Search for the cell housing the specified text and yield its [x, y] center coordinate. 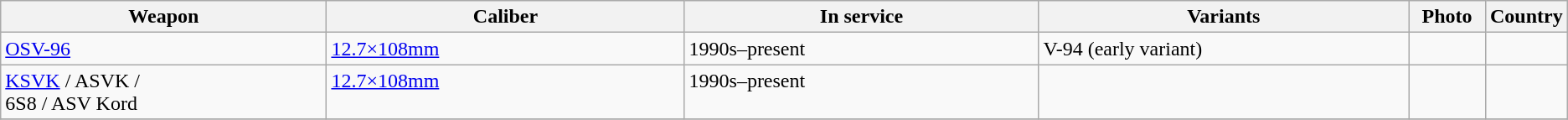
Caliber [506, 17]
Photo [1447, 17]
In service [861, 17]
Variants [1224, 17]
OSV-96 [164, 49]
Country [1526, 17]
KSVK / ASVK /6S8 / ASV Kord [164, 92]
V-94 (early variant) [1224, 49]
Weapon [164, 17]
